Capture the cell that displays the provided text and extract its (x, y) central coordinate. 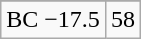
BC −17.5 (54, 20)
58 (122, 20)
